Scan for the cell matching the given text and deliver its (x, y) coordinate at center. 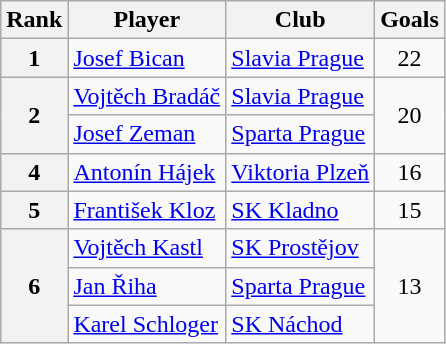
Josef Zeman (147, 134)
Club (300, 20)
SK Kladno (300, 210)
6 (34, 286)
Vojtěch Bradáč (147, 96)
SK Náchod (300, 324)
16 (410, 172)
13 (410, 286)
2 (34, 115)
1 (34, 58)
Player (147, 20)
22 (410, 58)
4 (34, 172)
15 (410, 210)
SK Prostějov (300, 248)
Goals (410, 20)
Karel Schloger (147, 324)
Viktoria Plzeň (300, 172)
Antonín Hájek (147, 172)
František Kloz (147, 210)
Vojtěch Kastl (147, 248)
5 (34, 210)
Josef Bican (147, 58)
Rank (34, 20)
Jan Řiha (147, 286)
20 (410, 115)
